Identify which cell holds the provided text, then report its [x, y] central coordinate. 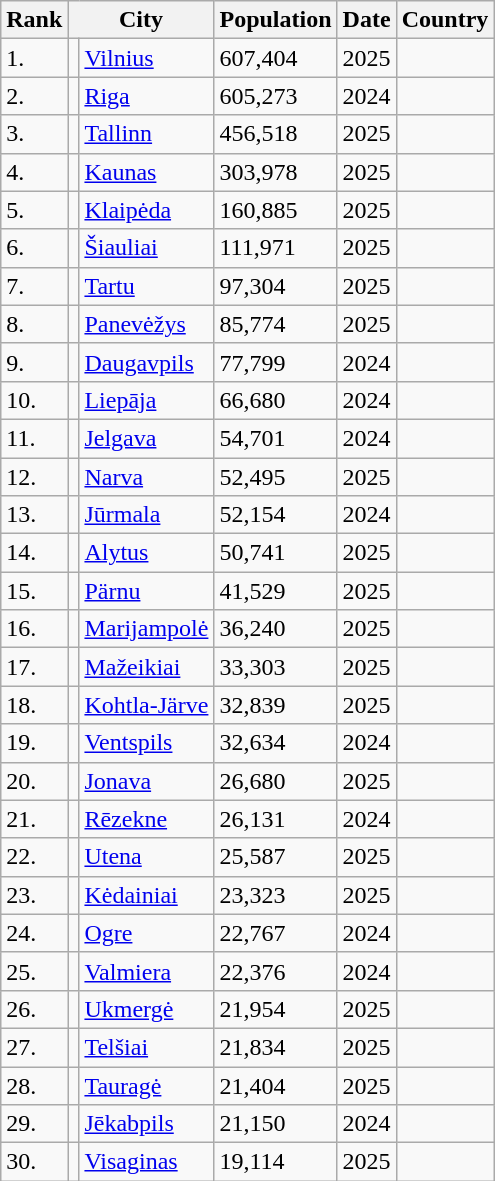
14. [34, 553]
18. [34, 705]
Panevėžys [146, 324]
27. [34, 1047]
77,799 [276, 362]
21,954 [276, 1009]
21. [34, 819]
Visaginas [146, 1162]
5. [34, 210]
85,774 [276, 324]
456,518 [276, 134]
4. [34, 172]
25,587 [276, 857]
26,680 [276, 781]
Ventspils [146, 743]
22. [34, 857]
Narva [146, 477]
54,701 [276, 438]
19,114 [276, 1162]
Date [366, 20]
Rēzekne [146, 819]
22,376 [276, 971]
50,741 [276, 553]
3. [34, 134]
Kėdainiai [146, 895]
7. [34, 286]
Pärnu [146, 591]
Utena [146, 857]
26. [34, 1009]
1. [34, 58]
66,680 [276, 400]
33,303 [276, 667]
Kaunas [146, 172]
41,529 [276, 591]
52,154 [276, 515]
303,978 [276, 172]
Valmiera [146, 971]
111,971 [276, 248]
28. [34, 1085]
City [141, 20]
Tartu [146, 286]
Marijampolė [146, 629]
26,131 [276, 819]
Mažeikiai [146, 667]
Country [445, 20]
23. [34, 895]
36,240 [276, 629]
Jelgava [146, 438]
Vilnius [146, 58]
Rank [34, 20]
Kohtla-Järve [146, 705]
Jēkabpils [146, 1124]
Klaipėda [146, 210]
52,495 [276, 477]
Ogre [146, 933]
160,885 [276, 210]
24. [34, 933]
Alytus [146, 553]
Tauragė [146, 1085]
Daugavpils [146, 362]
97,304 [276, 286]
Ukmergė [146, 1009]
21,834 [276, 1047]
16. [34, 629]
30. [34, 1162]
29. [34, 1124]
Jūrmala [146, 515]
605,273 [276, 96]
19. [34, 743]
17. [34, 667]
Population [276, 20]
13. [34, 515]
21,404 [276, 1085]
8. [34, 324]
Jonava [146, 781]
Telšiai [146, 1047]
23,323 [276, 895]
25. [34, 971]
12. [34, 477]
9. [34, 362]
32,634 [276, 743]
2. [34, 96]
Tallinn [146, 134]
6. [34, 248]
Šiauliai [146, 248]
15. [34, 591]
Riga [146, 96]
11. [34, 438]
20. [34, 781]
607,404 [276, 58]
32,839 [276, 705]
22,767 [276, 933]
10. [34, 400]
Liepāja [146, 400]
21,150 [276, 1124]
